Detect which cell encompasses the target text, then output its (x, y) center coordinate. 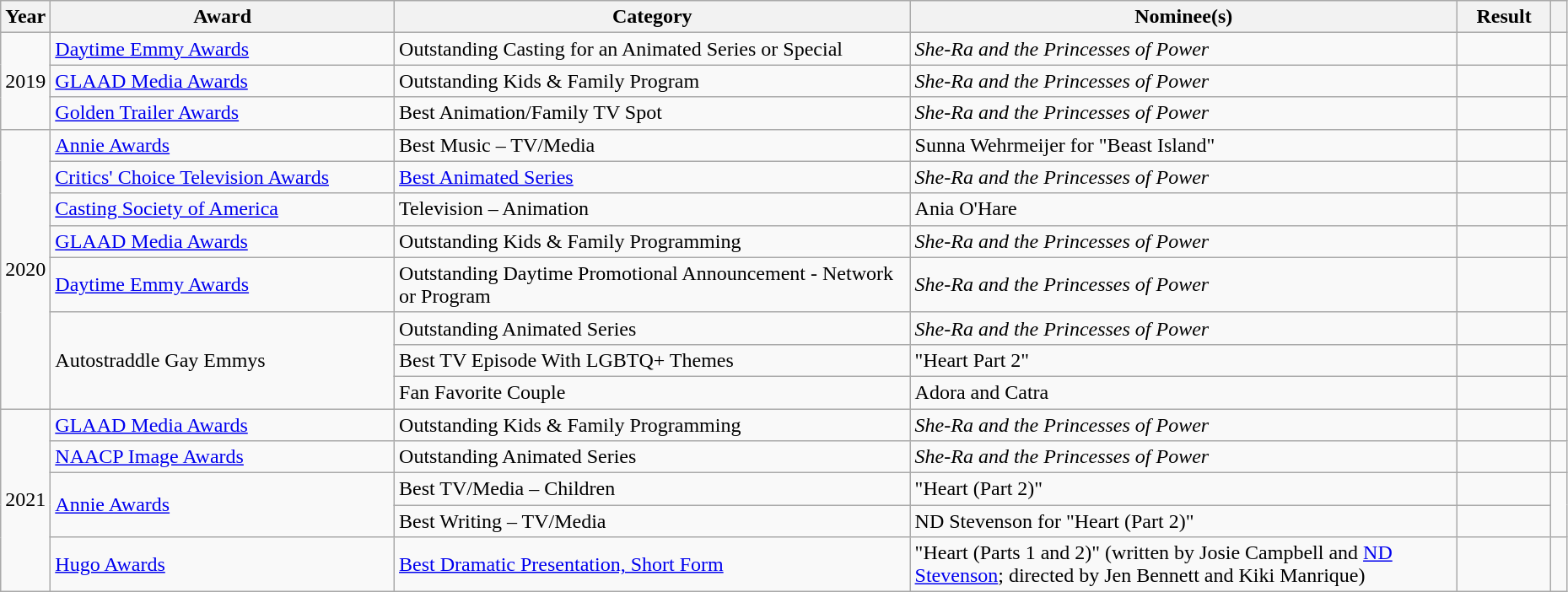
Outstanding Daytime Promotional Announcement - Network or Program (653, 285)
Television – Animation (653, 209)
Best Animated Series (653, 177)
"Heart (Part 2)" (1183, 489)
Outstanding Casting for an Animated Series or Special (653, 49)
Outstanding Kids & Family Program (653, 81)
Adora and Catra (1183, 392)
2021 (25, 499)
Result (1503, 17)
Autostraddle Gay Emmys (223, 360)
Best Music – TV/Media (653, 145)
Award (223, 17)
Best TV Episode With LGBTQ+ Themes (653, 360)
2020 (25, 269)
Golden Trailer Awards (223, 113)
Best Dramatic Presentation, Short Form (653, 565)
NAACP Image Awards (223, 457)
Best TV/Media – Children (653, 489)
2019 (25, 81)
"Heart (Parts 1 and 2)" (written by Josie Campbell and ND Stevenson; directed by Jen Bennett and Kiki Manrique) (1183, 565)
Casting Society of America (223, 209)
Best Writing – TV/Media (653, 521)
Best Animation/Family TV Spot (653, 113)
Ania O'Hare (1183, 209)
Nominee(s) (1183, 17)
Year (25, 17)
ND Stevenson for "Heart (Part 2)" (1183, 521)
Critics' Choice Television Awards (223, 177)
Category (653, 17)
Sunna Wehrmeijer for "Beast Island" (1183, 145)
Fan Favorite Couple (653, 392)
"Heart Part 2" (1183, 360)
Hugo Awards (223, 565)
